Pinpoint the cell where the given text exists, returning its (x, y) midpoint coordinate. 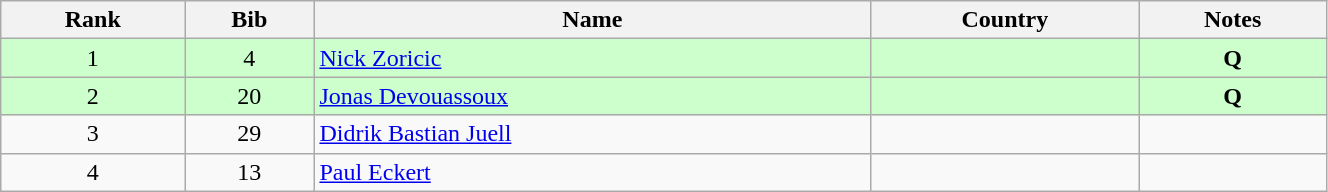
Paul Eckert (592, 172)
20 (250, 96)
Rank (93, 20)
Notes (1233, 20)
Jonas Devouassoux (592, 96)
29 (250, 134)
Nick Zoricic (592, 58)
2 (93, 96)
Didrik Bastian Juell (592, 134)
Country (1005, 20)
3 (93, 134)
Bib (250, 20)
Name (592, 20)
1 (93, 58)
13 (250, 172)
